Return the (x, y) coordinate for the center point of the cell that contains the specified text.  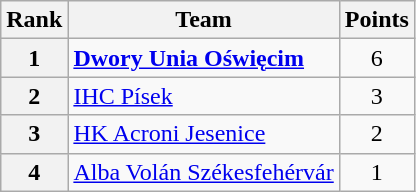
4 (34, 172)
HK Acroni Jesenice (204, 134)
IHC Písek (204, 96)
Alba Volán Székesfehérvár (204, 172)
Rank (34, 20)
6 (376, 58)
Dwory Unia Oświęcim (204, 58)
Team (204, 20)
Points (376, 20)
